Find where the given text appears and provide that cell's center as (x, y) coordinate. 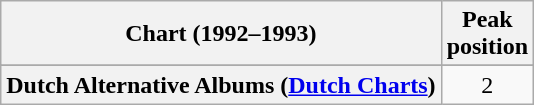
Peakposition (487, 34)
Chart (1992–1993) (221, 34)
2 (487, 85)
Dutch Alternative Albums (Dutch Charts) (221, 85)
